Detect which cell encompasses the target text, then output its [x, y] center coordinate. 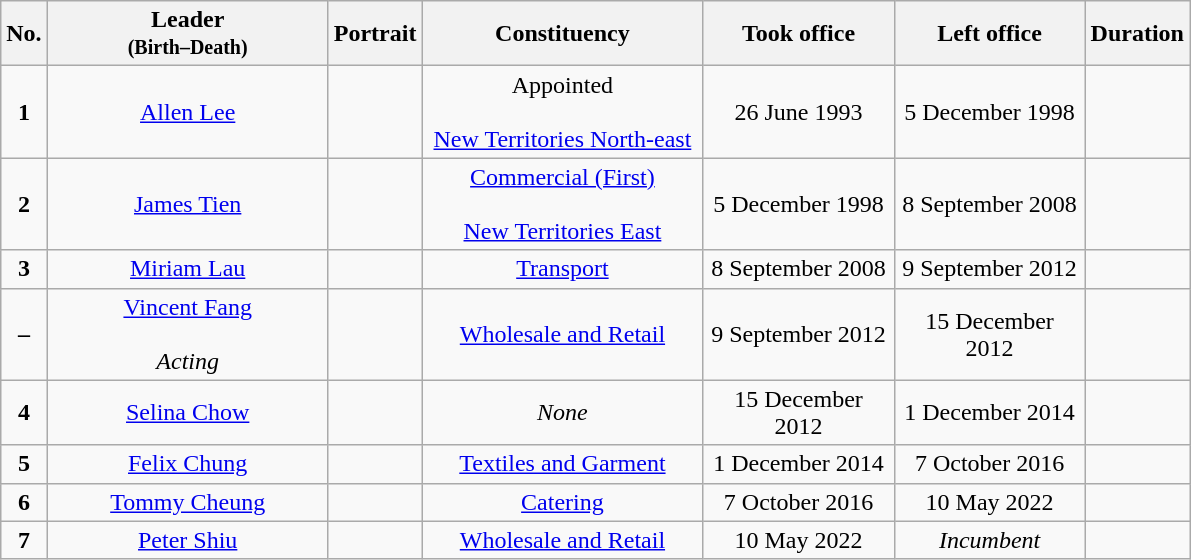
6 [24, 502]
AppointedNew Territories North-east [562, 112]
Selina Chow [188, 412]
7 [24, 540]
Incumbent [990, 540]
2 [24, 204]
Commercial (First)New Territories East [562, 204]
Peter Shiu [188, 540]
Catering [562, 502]
1 [24, 112]
Allen Lee [188, 112]
Took office [798, 34]
Felix Chung [188, 464]
Portrait [375, 34]
Constituency [562, 34]
Vincent FangActing [188, 334]
Tommy Cheung [188, 502]
James Tien [188, 204]
5 [24, 464]
Miriam Lau [188, 269]
Leader(Birth–Death) [188, 34]
Duration [1137, 34]
No. [24, 34]
26 June 1993 [798, 112]
– [24, 334]
4 [24, 412]
Textiles and Garment [562, 464]
Transport [562, 269]
3 [24, 269]
Left office [990, 34]
None [562, 412]
